Return the (x, y) coordinate for the center point of the cell that contains the specified text.  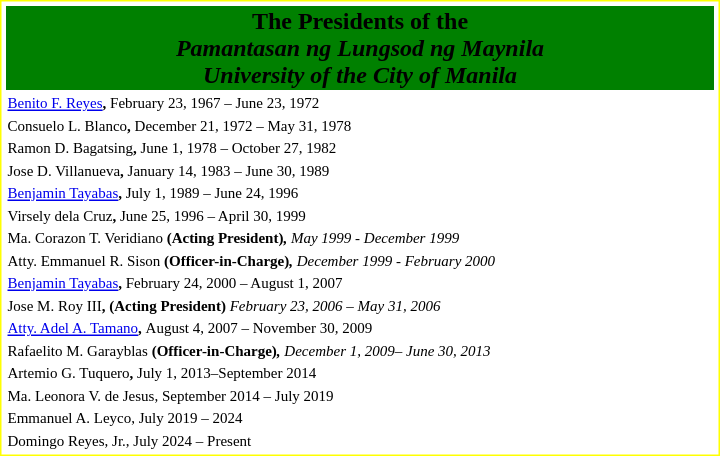
Ramon D. Bagatsing, June 1, 1978 – October 27, 1982 (360, 148)
Emmanuel A. Leyco, July 2019 – 2024 (360, 418)
Consuelo L. Blanco, December 21, 1972 – May 31, 1978 (360, 126)
Atty. Emmanuel R. Sison (Officer-in-Charge), December 1999 - February 2000 (360, 260)
Atty. Adel A. Tamano, August 4, 2007 – November 30, 2009 (360, 328)
Ma. Corazon T. Veridiano (Acting President), May 1999 - December 1999 (360, 238)
Benjamin Tayabas, February 24, 2000 – August 1, 2007 (360, 283)
The Presidents of the Pamantasan ng Lungsod ng MaynilaUniversity of the City of Manila (360, 48)
Benjamin Tayabas, July 1, 1989 – June 24, 1996 (360, 193)
Benito F. Reyes, February 23, 1967 – June 23, 1972 (360, 103)
Virsely dela Cruz, June 25, 1996 – April 30, 1999 (360, 216)
Jose M. Roy III, (Acting President) February 23, 2006 – May 31, 2006 (360, 306)
Domingo Reyes, Jr., July 2024 – Present (360, 440)
Ma. Leonora V. de Jesus, September 2014 – July 2019 (360, 396)
Rafaelito M. Garayblas (Officer-in-Charge), December 1, 2009– June 30, 2013 (360, 350)
Artemio G. Tuquero, July 1, 2013–September 2014 (360, 373)
Jose D. Villanueva, January 14, 1983 – June 30, 1989 (360, 170)
